For the text-containing cell, return its midpoint in [x, y] coordinate format. 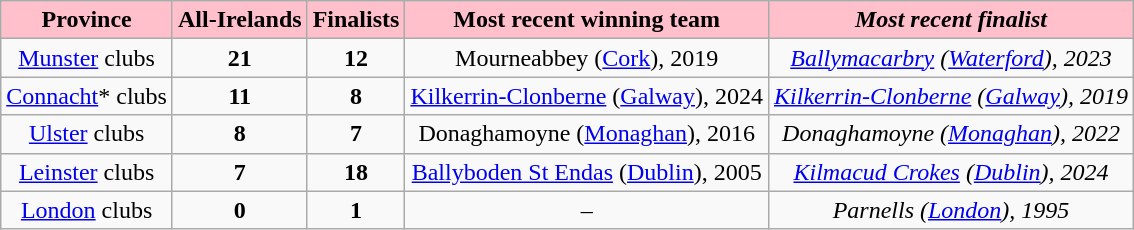
All-Irelands [240, 20]
Ulster clubs [87, 134]
11 [240, 96]
21 [240, 58]
Province [87, 20]
0 [240, 210]
Kilkerrin-Clonberne (Galway), 2019 [952, 96]
Mourneabbey (Cork), 2019 [587, 58]
London clubs [87, 210]
– [587, 210]
Finalists [356, 20]
Munster clubs [87, 58]
1 [356, 210]
Ballyboden St Endas (Dublin), 2005 [587, 172]
Donaghamoyne (Monaghan), 2022 [952, 134]
Leinster clubs [87, 172]
12 [356, 58]
Parnells (London), 1995 [952, 210]
Most recent finalist [952, 20]
Kilkerrin-Clonberne (Galway), 2024 [587, 96]
Ballymacarbry (Waterford), 2023 [952, 58]
Most recent winning team [587, 20]
Donaghamoyne (Monaghan), 2016 [587, 134]
18 [356, 172]
Kilmacud Crokes (Dublin), 2024 [952, 172]
Connacht* clubs [87, 96]
